Locate the cell with the specified text and output its [x, y] center coordinate. 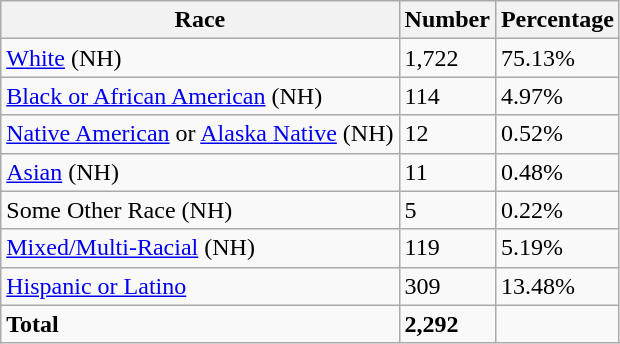
114 [447, 96]
12 [447, 134]
Percentage [557, 20]
Native American or Alaska Native (NH) [200, 134]
309 [447, 286]
2,292 [447, 324]
Race [200, 20]
1,722 [447, 58]
Total [200, 324]
White (NH) [200, 58]
Mixed/Multi-Racial (NH) [200, 248]
119 [447, 248]
Asian (NH) [200, 172]
4.97% [557, 96]
Number [447, 20]
0.22% [557, 210]
5 [447, 210]
Black or African American (NH) [200, 96]
Hispanic or Latino [200, 286]
0.48% [557, 172]
5.19% [557, 248]
Some Other Race (NH) [200, 210]
0.52% [557, 134]
75.13% [557, 58]
11 [447, 172]
13.48% [557, 286]
